Return (X, Y) of the center of cell containing provided text 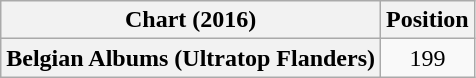
Belgian Albums (Ultratop Flanders) (191, 58)
Position (428, 20)
Chart (2016) (191, 20)
199 (428, 58)
